For the text-containing cell, return its midpoint in (X, Y) coordinate format. 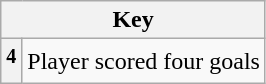
Key (134, 20)
Player scored four goals (144, 62)
4 (12, 62)
